From the cell containing the given text, extract its center point as [X, Y] coordinate. 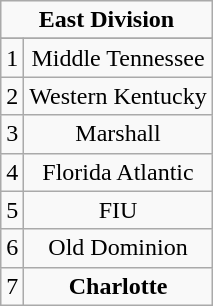
Marshall [118, 134]
2 [12, 96]
7 [12, 286]
1 [12, 58]
Middle Tennessee [118, 58]
Charlotte [118, 286]
Florida Atlantic [118, 172]
6 [12, 248]
4 [12, 172]
3 [12, 134]
Western Kentucky [118, 96]
Old Dominion [118, 248]
East Division [106, 20]
FIU [118, 210]
5 [12, 210]
